Return [x, y] of the center of cell containing provided text 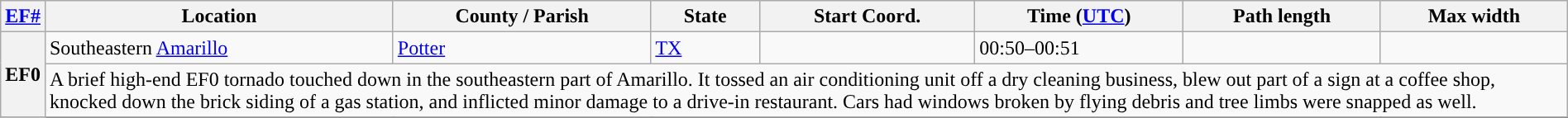
TX [705, 48]
Path length [1282, 17]
Southeastern Amarillo [218, 48]
EF# [23, 17]
Start Coord. [868, 17]
Time (UTC) [1079, 17]
EF0 [23, 74]
Location [218, 17]
State [705, 17]
00:50–00:51 [1079, 48]
Potter [522, 48]
County / Parish [522, 17]
Max width [1474, 17]
